Extract the (X, Y) coordinate from the center of the cell holding the provided text.  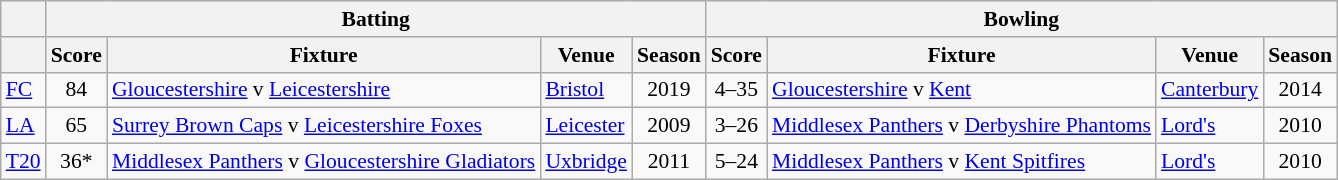
Bristol (586, 90)
T20 (24, 162)
Canterbury (1210, 90)
Bowling (1022, 19)
3–26 (736, 126)
Leicester (586, 126)
LA (24, 126)
Surrey Brown Caps v Leicestershire Foxes (324, 126)
FC (24, 90)
Middlesex Panthers v Derbyshire Phantoms (962, 126)
Middlesex Panthers v Gloucestershire Gladiators (324, 162)
Uxbridge (586, 162)
Middlesex Panthers v Kent Spitfires (962, 162)
2019 (669, 90)
2009 (669, 126)
Gloucestershire v Kent (962, 90)
5–24 (736, 162)
2011 (669, 162)
36* (76, 162)
4–35 (736, 90)
2014 (1300, 90)
65 (76, 126)
Gloucestershire v Leicestershire (324, 90)
Batting (376, 19)
84 (76, 90)
